Locate the cell with the specified text and output its [X, Y] center coordinate. 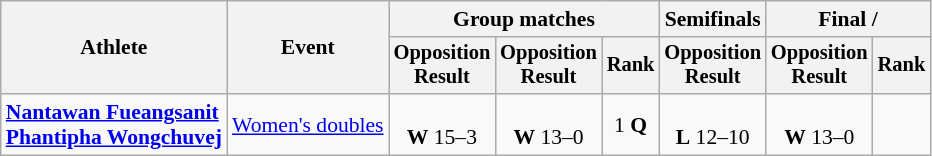
L 12–10 [712, 124]
Semifinals [712, 19]
Event [308, 48]
W 15–3 [442, 124]
Women's doubles [308, 124]
Group matches [524, 19]
Athlete [114, 48]
Final / [848, 19]
Nantawan Fueangsanit Phantipha Wongchuvej [114, 124]
1 Q [631, 124]
